Identify which cell holds the provided text, then report its (X, Y) central coordinate. 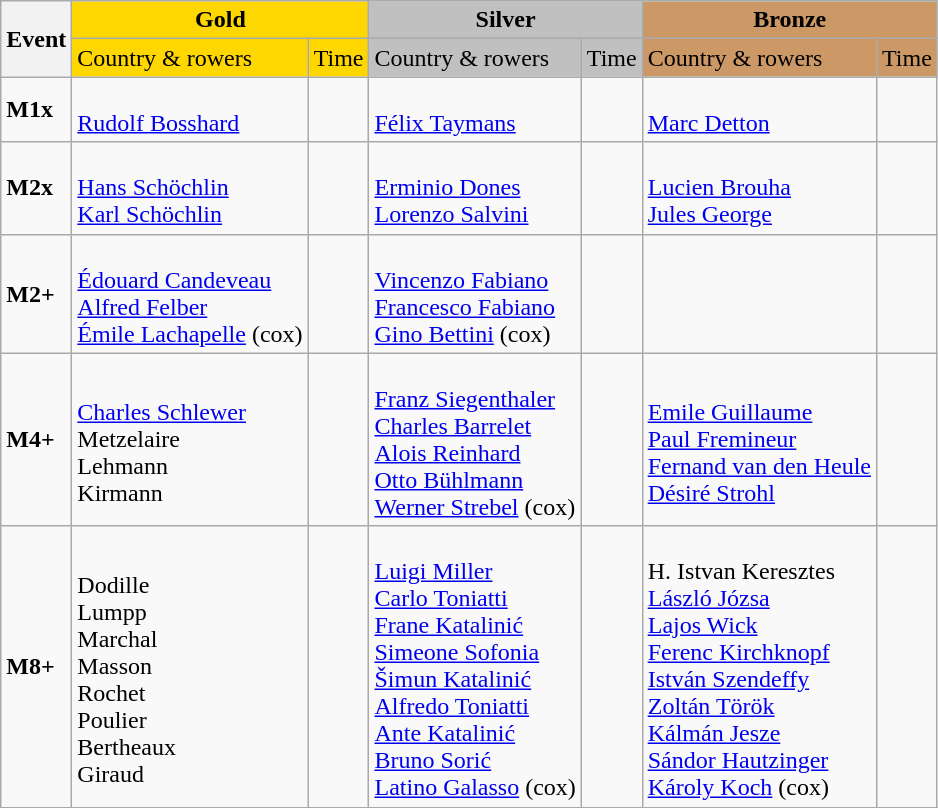
Gold (220, 20)
H. Istvan Keresztes László Józsa Lajos Wick Ferenc Kirchknopf István Szendeffy Zoltán Török Kálmán Jesze Sándor Hautzinger Károly Koch (cox) (759, 666)
M1x (36, 110)
M2+ (36, 294)
M8+ (36, 666)
Luigi Miller Carlo Toniatti Frane Katalinić Simeone Sofonia Šimun Katalinić Alfredo Toniatti Ante Katalinić Bruno Sorić Latino Galasso (cox) (475, 666)
Marc Detton (759, 110)
DodilleLumppMarchalMassonRochetPoulierBertheauxGiraud (190, 666)
Rudolf Bosshard (190, 110)
Emile Guillaume Paul Fremineur Fernand van den Heule Désiré Strohl (759, 440)
Édouard Candeveau Alfred Felber Émile Lachapelle (cox) (190, 294)
Bronze (790, 20)
Hans Schöchlin Karl Schöchlin (190, 188)
Lucien Brouha Jules George (759, 188)
Franz Siegenthaler Charles Barrelet Alois Reinhard Otto Bühlmann Werner Strebel (cox) (475, 440)
Félix Taymans (475, 110)
Charles Schlewer Metzelaire Lehmann Kirmann (190, 440)
Silver (506, 20)
M4+ (36, 440)
M2x (36, 188)
Vincenzo Fabiano Francesco Fabiano Gino Bettini (cox) (475, 294)
Event (36, 39)
Erminio Dones Lorenzo Salvini (475, 188)
